Extract the [x, y] coordinate from the center of the cell holding the provided text.  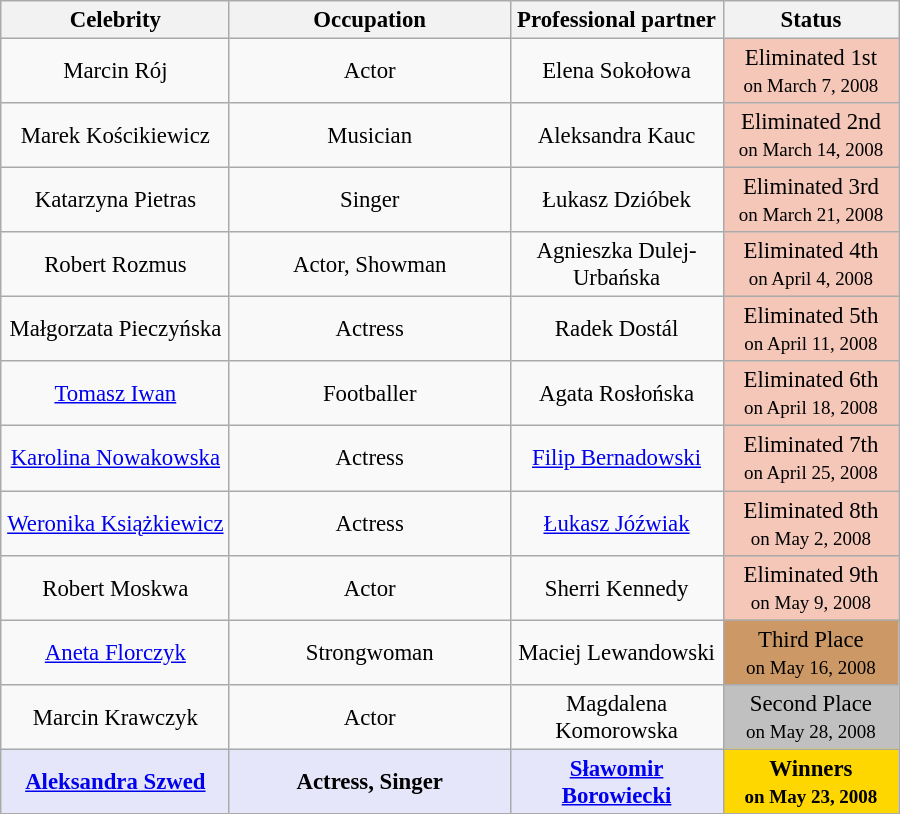
Musician [370, 136]
Aneta Florczyk [115, 652]
Tomasz Iwan [115, 394]
Eliminated 8thon May 2, 2008 [811, 522]
Second Placeon May 28, 2008 [811, 716]
Marek Kościkiewicz [115, 136]
Sherri Kennedy [616, 588]
Maciej Lewandowski [616, 652]
Robert Moskwa [115, 588]
Małgorzata Pieczyńska [115, 330]
Agnieszka Dulej-Urbańska [616, 264]
Karolina Nowakowska [115, 458]
Magdalena Komorowska [616, 716]
Robert Rozmus [115, 264]
Singer [370, 200]
Sławomir Borowiecki [616, 782]
Footballer [370, 394]
Professional partner [616, 20]
Eliminated 3rdon March 21, 2008 [811, 200]
Łukasz Dzióbek [616, 200]
Strongwoman [370, 652]
Weronika Książkiewicz [115, 522]
Winnerson May 23, 2008 [811, 782]
Third Placeon May 16, 2008 [811, 652]
Occupation [370, 20]
Filip Bernadowski [616, 458]
Marcin Krawczyk [115, 716]
Actress, Singer [370, 782]
Aleksandra Szwed [115, 782]
Radek Dostál [616, 330]
Status [811, 20]
Eliminated 6thon April 18, 2008 [811, 394]
Marcin Rój [115, 70]
Katarzyna Pietras [115, 200]
Celebrity [115, 20]
Elena Sokołowa [616, 70]
Eliminated 5thon April 11, 2008 [811, 330]
Aleksandra Kauc [616, 136]
Eliminated 1ston March 7, 2008 [811, 70]
Łukasz Jóźwiak [616, 522]
Eliminated 7thon April 25, 2008 [811, 458]
Eliminated 4thon April 4, 2008 [811, 264]
Eliminated 2ndon March 14, 2008 [811, 136]
Actor, Showman [370, 264]
Eliminated 9thon May 9, 2008 [811, 588]
Agata Rosłońska [616, 394]
